Identify which cell holds the provided text, then report its (X, Y) central coordinate. 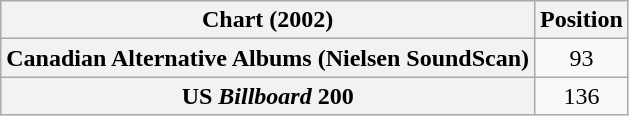
Chart (2002) (268, 20)
136 (582, 96)
93 (582, 58)
Canadian Alternative Albums (Nielsen SoundScan) (268, 58)
US Billboard 200 (268, 96)
Position (582, 20)
